Determine the (x, y) coordinate at the center of the cell enclosing the given text.  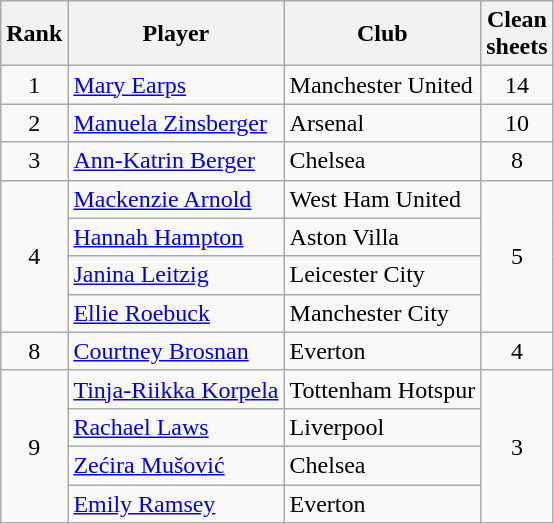
Arsenal (382, 123)
Manchester City (382, 313)
10 (517, 123)
Club (382, 34)
Hannah Hampton (176, 237)
Rachael Laws (176, 427)
14 (517, 85)
Courtney Brosnan (176, 351)
Ellie Roebuck (176, 313)
Zećira Mušović (176, 465)
Liverpool (382, 427)
Janina Leitzig (176, 275)
Player (176, 34)
Manuela Zinsberger (176, 123)
Mary Earps (176, 85)
Ann-Katrin Berger (176, 161)
Cleansheets (517, 34)
Leicester City (382, 275)
Tottenham Hotspur (382, 389)
Emily Ramsey (176, 503)
Mackenzie Arnold (176, 199)
Tinja-Riikka Korpela (176, 389)
Aston Villa (382, 237)
5 (517, 256)
2 (34, 123)
West Ham United (382, 199)
Rank (34, 34)
9 (34, 446)
1 (34, 85)
Manchester United (382, 85)
